Determine the [x, y] coordinate at the center of the cell enclosing the given text.  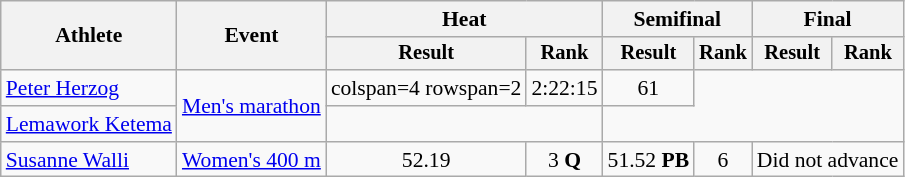
Athlete [89, 36]
Lemawork Ketema [89, 124]
Heat [464, 19]
61 [649, 88]
Men's marathon [252, 106]
Peter Herzog [89, 88]
Final [828, 19]
colspan=4 rowspan=2 [426, 88]
Semifinal [678, 19]
Event [252, 36]
2:22:15 [564, 88]
